Determine the (x, y) coordinate at the center of the cell enclosing the given text.  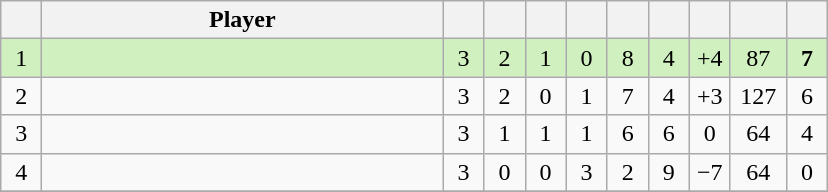
+3 (710, 96)
−7 (710, 172)
8 (628, 58)
9 (668, 172)
127 (758, 96)
+4 (710, 58)
87 (758, 58)
Player (242, 20)
